Find where the given text appears and provide that cell's center as [X, Y] coordinate. 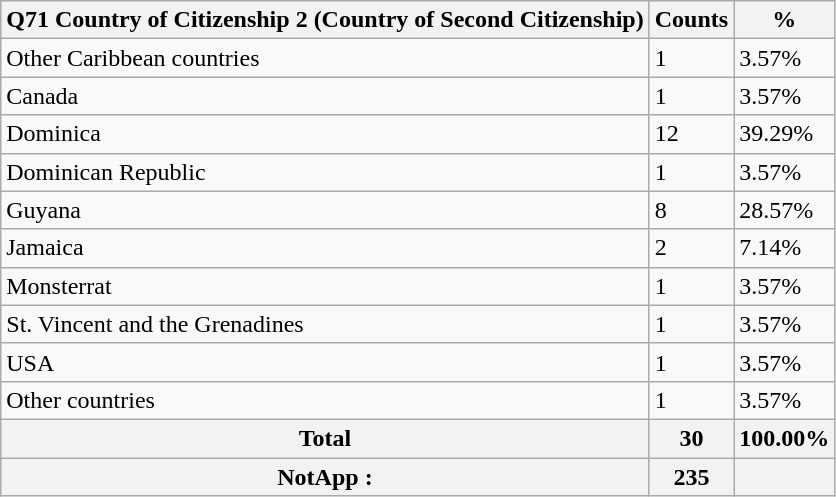
Guyana [325, 210]
8 [691, 210]
St. Vincent and the Grenadines [325, 324]
7.14% [784, 248]
Jamaica [325, 248]
30 [691, 438]
USA [325, 362]
Other Caribbean countries [325, 58]
Other countries [325, 400]
Q71 Country of Citizenship 2 (Country of Second Citizenship) [325, 20]
100.00% [784, 438]
235 [691, 477]
Dominica [325, 134]
Canada [325, 96]
Total [325, 438]
Counts [691, 20]
2 [691, 248]
Dominican Republic [325, 172]
NotApp : [325, 477]
% [784, 20]
28.57% [784, 210]
39.29% [784, 134]
Monsterrat [325, 286]
12 [691, 134]
